Search for the cell housing the specified text and yield its (x, y) center coordinate. 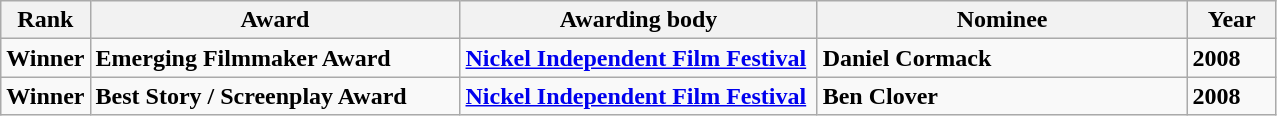
Emerging Filmmaker Award (275, 58)
Nominee (1002, 20)
Award (275, 20)
Ben Clover (1002, 96)
Daniel Cormack (1002, 58)
Rank (46, 20)
Year (1232, 20)
Awarding body (638, 20)
Best Story / Screenplay Award (275, 96)
